Scan for the cell matching the given text and deliver its [x, y] coordinate at center. 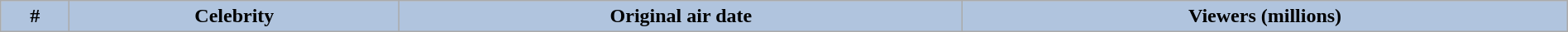
Celebrity [235, 16]
Original air date [681, 16]
# [35, 16]
Viewers (millions) [1265, 16]
